From the cell containing the given text, extract its center point as (x, y) coordinate. 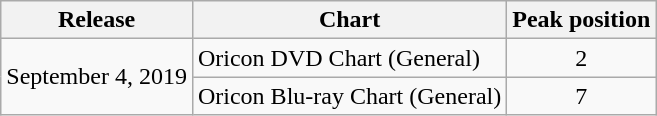
2 (582, 58)
7 (582, 96)
Oricon Blu-ray Chart (General) (349, 96)
Chart (349, 20)
September 4, 2019 (97, 77)
Oricon DVD Chart (General) (349, 58)
Release (97, 20)
Peak position (582, 20)
